Scan for the cell matching the given text and deliver its [x, y] coordinate at center. 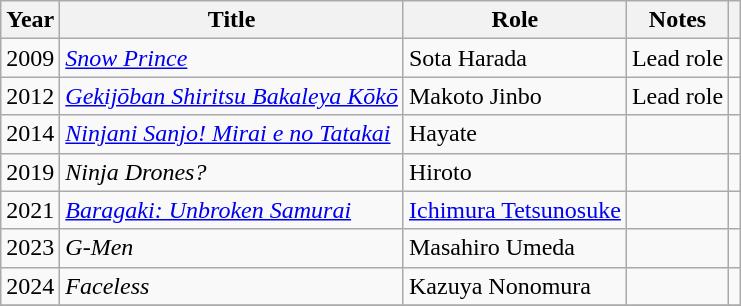
Title [232, 20]
Role [514, 20]
Hiroto [514, 172]
Gekijōban Shiritsu Bakaleya Kōkō [232, 96]
2021 [30, 210]
Faceless [232, 286]
2024 [30, 286]
Year [30, 20]
Kazuya Nonomura [514, 286]
2023 [30, 248]
Makoto Jinbo [514, 96]
Ichimura Tetsunosuke [514, 210]
G-Men [232, 248]
Ninja Drones? [232, 172]
Notes [677, 20]
Masahiro Umeda [514, 248]
Baragaki: Unbroken Samurai [232, 210]
2014 [30, 134]
Sota Harada [514, 58]
Ninjani Sanjo! Mirai e no Tatakai [232, 134]
2009 [30, 58]
2019 [30, 172]
Hayate [514, 134]
Snow Prince [232, 58]
2012 [30, 96]
